Find where the given text appears and provide that cell's center as (X, Y) coordinate. 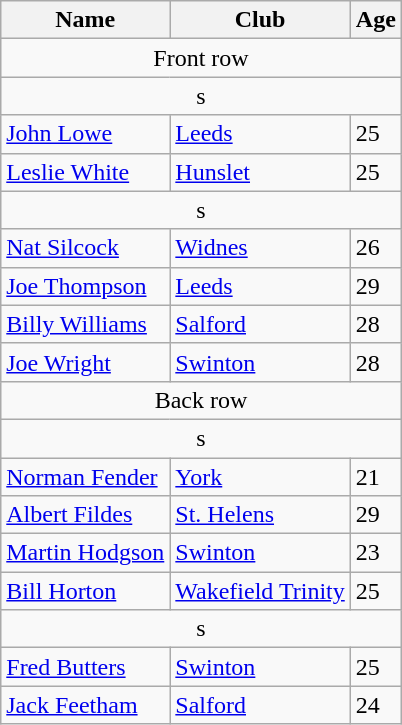
23 (376, 553)
24 (376, 705)
Leslie White (86, 172)
Name (86, 20)
Club (260, 20)
Age (376, 20)
Norman Fender (86, 477)
St. Helens (260, 515)
Billy Williams (86, 324)
Albert Fildes (86, 515)
Joe Wright (86, 362)
Back row (202, 400)
Martin Hodgson (86, 553)
Hunslet (260, 172)
York (260, 477)
21 (376, 477)
John Lowe (86, 134)
Widnes (260, 248)
Jack Feetham (86, 705)
26 (376, 248)
Front row (202, 58)
Bill Horton (86, 591)
Nat Silcock (86, 248)
Fred Butters (86, 667)
Joe Thompson (86, 286)
Wakefield Trinity (260, 591)
